Locate the cell with the specified text and output its [X, Y] center coordinate. 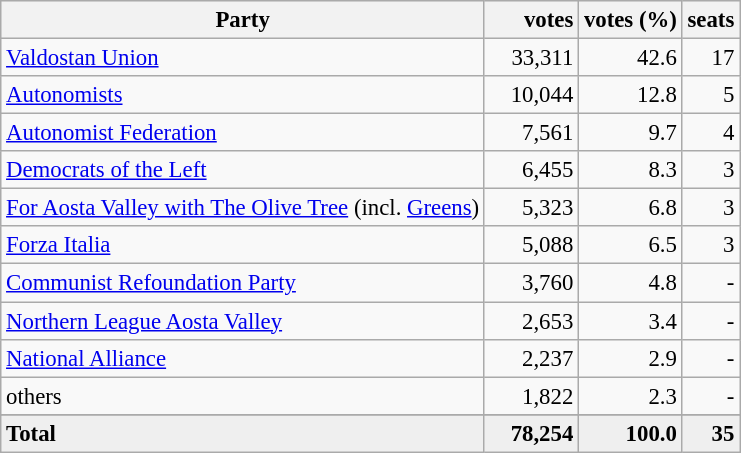
2,237 [531, 358]
1,822 [531, 396]
9.7 [631, 133]
12.8 [631, 95]
Autonomist Federation [243, 133]
8.3 [631, 170]
National Alliance [243, 358]
6,455 [531, 170]
5,323 [531, 208]
seats [710, 20]
2.3 [631, 396]
Total [243, 433]
3.4 [631, 321]
6.5 [631, 245]
votes [531, 20]
100.0 [631, 433]
Democrats of the Left [243, 170]
Northern League Aosta Valley [243, 321]
5,088 [531, 245]
Forza Italia [243, 245]
Autonomists [243, 95]
33,311 [531, 58]
votes (%) [631, 20]
2.9 [631, 358]
4 [710, 133]
42.6 [631, 58]
Communist Refoundation Party [243, 283]
6.8 [631, 208]
5 [710, 95]
For Aosta Valley with The Olive Tree (incl. Greens) [243, 208]
others [243, 396]
10,044 [531, 95]
78,254 [531, 433]
17 [710, 58]
Party [243, 20]
2,653 [531, 321]
Valdostan Union [243, 58]
4.8 [631, 283]
7,561 [531, 133]
35 [710, 433]
3,760 [531, 283]
